Determine the (X, Y) coordinate at the center of the cell enclosing the given text.  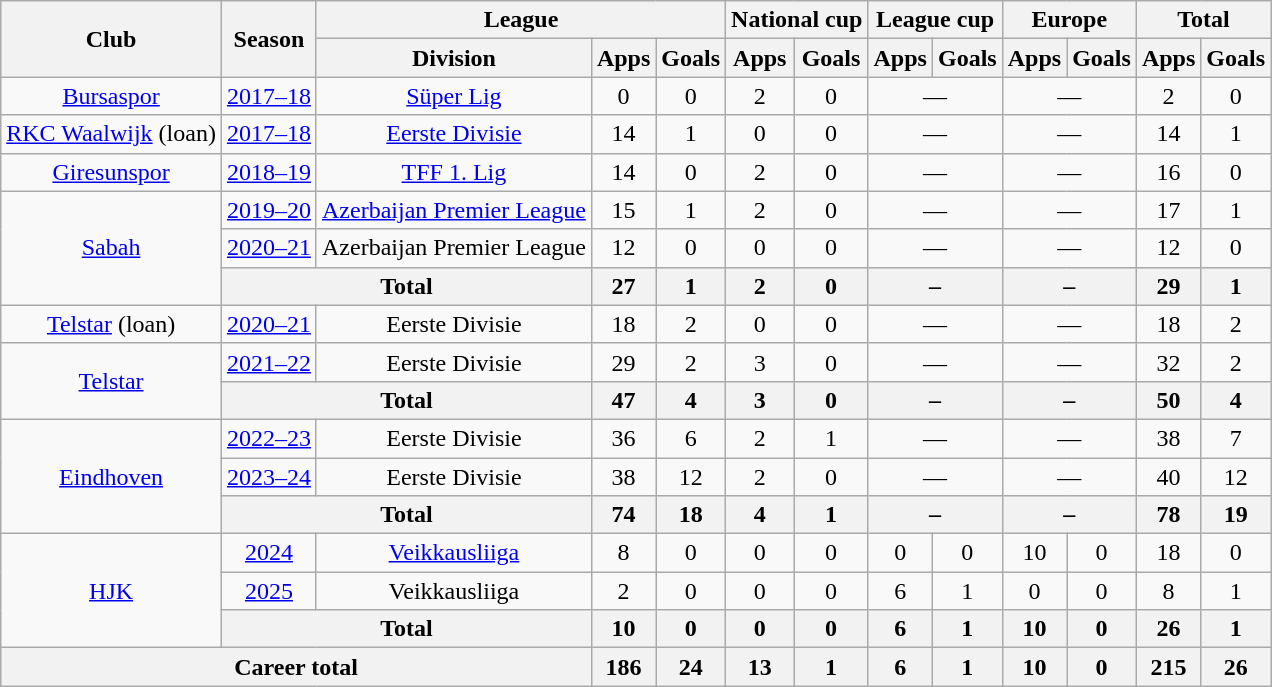
TFF 1. Lig (454, 172)
2018–19 (268, 172)
Telstar (loan) (112, 324)
7 (1236, 438)
Giresunspor (112, 172)
215 (1168, 667)
National cup (797, 20)
15 (623, 210)
League cup (935, 20)
Sabah (112, 248)
186 (623, 667)
2025 (268, 591)
Eindhoven (112, 476)
Club (112, 39)
32 (1168, 362)
2022–23 (268, 438)
Süper Lig (454, 96)
27 (623, 286)
40 (1168, 477)
13 (760, 667)
RKC Waalwijk (loan) (112, 134)
47 (623, 400)
16 (1168, 172)
Bursaspor (112, 96)
78 (1168, 515)
2024 (268, 553)
24 (691, 667)
19 (1236, 515)
17 (1168, 210)
2021–22 (268, 362)
Division (454, 58)
Career total (296, 667)
2023–24 (268, 477)
League (520, 20)
2019–20 (268, 210)
Europe (1069, 20)
Season (268, 39)
36 (623, 438)
HJK (112, 591)
50 (1168, 400)
Telstar (112, 381)
74 (623, 515)
